Search for the cell housing the specified text and yield its [X, Y] center coordinate. 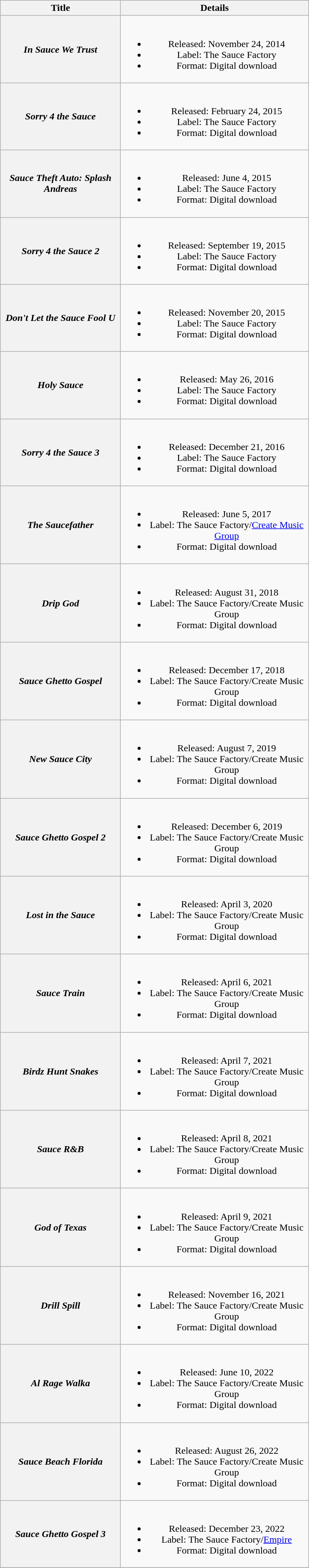
Sorry 4 the Sauce [60, 117]
Released: December 21, 2016Label: The Sauce FactoryFormat: Digital download [215, 452]
Sauce Beach Florida [60, 1461]
Details [215, 8]
Sauce Ghetto Gospel [60, 681]
Title [60, 8]
Released: August 31, 2018Label: The Sauce Factory/Create Music GroupFormat: Digital download [215, 603]
Released: May 26, 2016Label: The Sauce FactoryFormat: Digital download [215, 385]
Sorry 4 the Sauce 2 [60, 251]
Sorry 4 the Sauce 3 [60, 452]
Sauce Theft Auto: Splash Andreas [60, 183]
Released: November 24, 2014Label: The Sauce FactoryFormat: Digital download [215, 49]
Sauce R&B [60, 1149]
Drip God [60, 603]
Released: September 19, 2015Label: The Sauce FactoryFormat: Digital download [215, 251]
Released: December 6, 2019Label: The Sauce Factory/Create Music GroupFormat: Digital download [215, 837]
Holy Sauce [60, 385]
Released: February 24, 2015Label: The Sauce FactoryFormat: Digital download [215, 117]
Released: August 26, 2022Label: The Sauce Factory/Create Music GroupFormat: Digital download [215, 1461]
The Saucefather [60, 525]
Sauce Ghetto Gospel 3 [60, 1534]
Released: June 4, 2015Label: The Sauce FactoryFormat: Digital download [215, 183]
Released: June 5, 2017Label: The Sauce Factory/Create Music GroupFormat: Digital download [215, 525]
Released: December 17, 2018Label: The Sauce Factory/Create Music GroupFormat: Digital download [215, 681]
Released: November 20, 2015Label: The Sauce FactoryFormat: Digital download [215, 318]
Released: April 3, 2020Label: The Sauce Factory/Create Music GroupFormat: Digital download [215, 915]
Released: August 7, 2019Label: The Sauce Factory/Create Music GroupFormat: Digital download [215, 759]
Sauce Ghetto Gospel 2 [60, 837]
Released: November 16, 2021Label: The Sauce Factory/Create Music GroupFormat: Digital download [215, 1305]
New Sauce City [60, 759]
Released: April 9, 2021Label: The Sauce Factory/Create Music GroupFormat: Digital download [215, 1227]
God of Texas [60, 1227]
Drill Spill [60, 1305]
In Sauce We Trust [60, 49]
Al Rage Walka [60, 1383]
Sauce Train [60, 993]
Released: April 6, 2021Label: The Sauce Factory/Create Music GroupFormat: Digital download [215, 993]
Birdz Hunt Snakes [60, 1071]
Don't Let the Sauce Fool U [60, 318]
Released: April 7, 2021Label: The Sauce Factory/Create Music GroupFormat: Digital download [215, 1071]
Released: December 23, 2022Label: The Sauce Factory/EmpireFormat: Digital download [215, 1534]
Lost in the Sauce [60, 915]
Released: April 8, 2021Label: The Sauce Factory/Create Music GroupFormat: Digital download [215, 1149]
Released: June 10, 2022Label: The Sauce Factory/Create Music GroupFormat: Digital download [215, 1383]
